Search for the cell housing the specified text and yield its (X, Y) center coordinate. 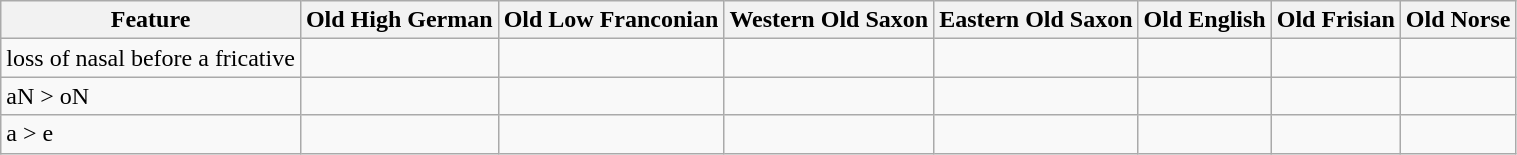
Old Low Franconian (611, 20)
Old English (1204, 20)
Western Old Saxon (829, 20)
loss of nasal before a fricative (151, 58)
aN > oN (151, 96)
Old High German (399, 20)
a > e (151, 134)
Feature (151, 20)
Old Norse (1458, 20)
Old Frisian (1336, 20)
Eastern Old Saxon (1036, 20)
